Determine the [x, y] coordinate at the center of the cell enclosing the given text.  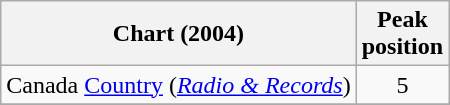
Chart (2004) [178, 34]
5 [402, 85]
Canada Country (Radio & Records) [178, 85]
Peakposition [402, 34]
